Provide the [X, Y] coordinate of the cell's center where the given text is located.  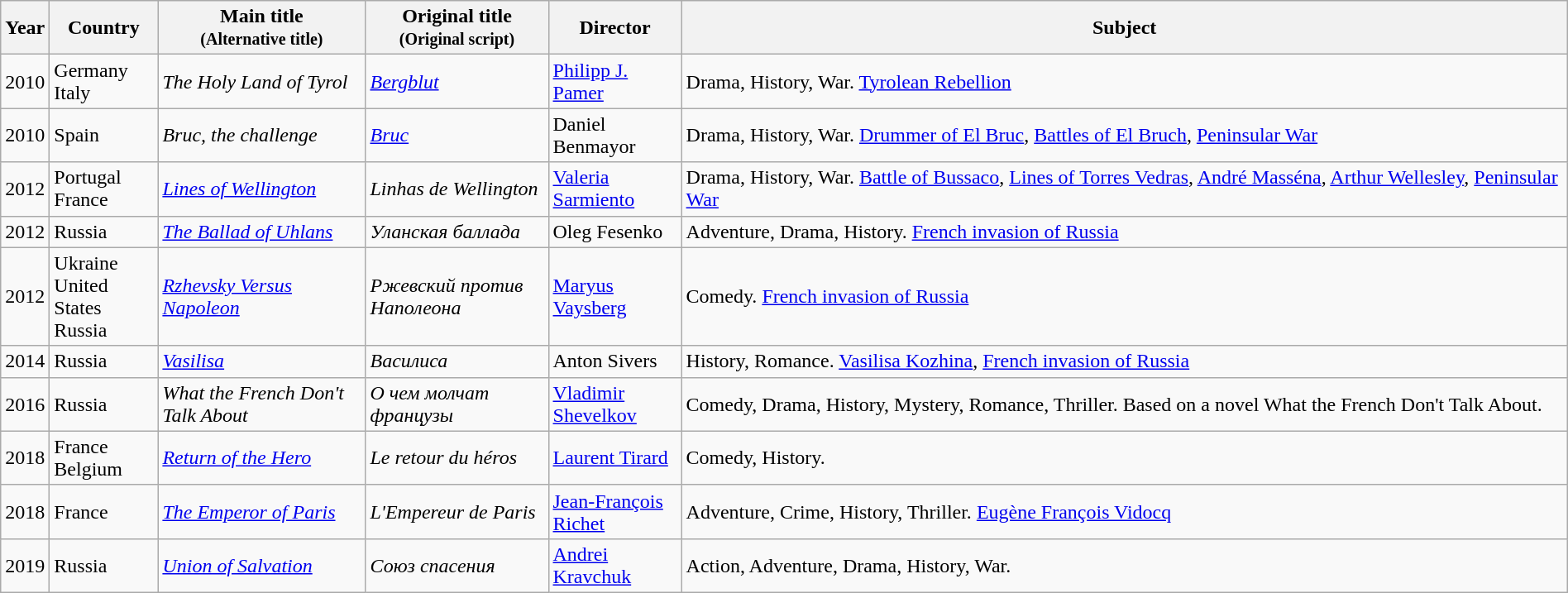
Drama, History, War. Tyrolean Rebellion [1125, 81]
2019 [25, 566]
Lines of Wellington [261, 189]
Comedy, History. [1125, 458]
GermanyItaly [104, 81]
Ржевский против Наполеона [457, 296]
Maryus Vaysberg [615, 296]
Year [25, 28]
Jean-François Richet [615, 511]
Союз спасения [457, 566]
Vladimir Shevelkov [615, 404]
Director [615, 28]
2016 [25, 404]
FranceBelgium [104, 458]
L'Empereur de Paris [457, 511]
Comedy, Drama, History, Mystery, Romance, Thriller. Based on a novel What the French Don't Talk About. [1125, 404]
Vasilisa [261, 361]
Comedy. French invasion of Russia [1125, 296]
PortugalFrance [104, 189]
Andrei Kravchuk [615, 566]
Return of the Hero [261, 458]
Oleg Fesenko [615, 232]
Drama, History, War. Drummer of El Bruc, Battles of El Bruch, Peninsular War [1125, 136]
Spain [104, 136]
Bruc [457, 136]
Main title(Alternative title) [261, 28]
UkraineUnited StatesRussia [104, 296]
Country [104, 28]
Drama, History, War. Battle of Bussaco, Lines of Torres Vedras, André Masséna, Arthur Wellesley, Peninsular War [1125, 189]
Daniel Benmayor [615, 136]
History, Romance. Vasilisa Kozhina, French invasion of Russia [1125, 361]
The Holy Land of Tyrol [261, 81]
What the French Don't Talk About [261, 404]
Linhas de Wellington [457, 189]
Philipp J. Pamer [615, 81]
Action, Adventure, Drama, History, War. [1125, 566]
Rzhevsky Versus Napoleon [261, 296]
Valeria Sarmiento [615, 189]
2014 [25, 361]
Original title(Original script) [457, 28]
Adventure, Drama, History. French invasion of Russia [1125, 232]
О чем молчат французы [457, 404]
The Emperor of Paris [261, 511]
Уланская баллада [457, 232]
France [104, 511]
Union of Salvation [261, 566]
The Ballad of Uhlans [261, 232]
Subject [1125, 28]
Василиса [457, 361]
Le retour du héros [457, 458]
Laurent Tirard [615, 458]
Bergblut [457, 81]
Bruc, the challenge [261, 136]
Anton Sivers [615, 361]
Adventure, Crime, History, Thriller. Eugène François Vidocq [1125, 511]
